Scan for the cell matching the given text and deliver its [x, y] coordinate at center. 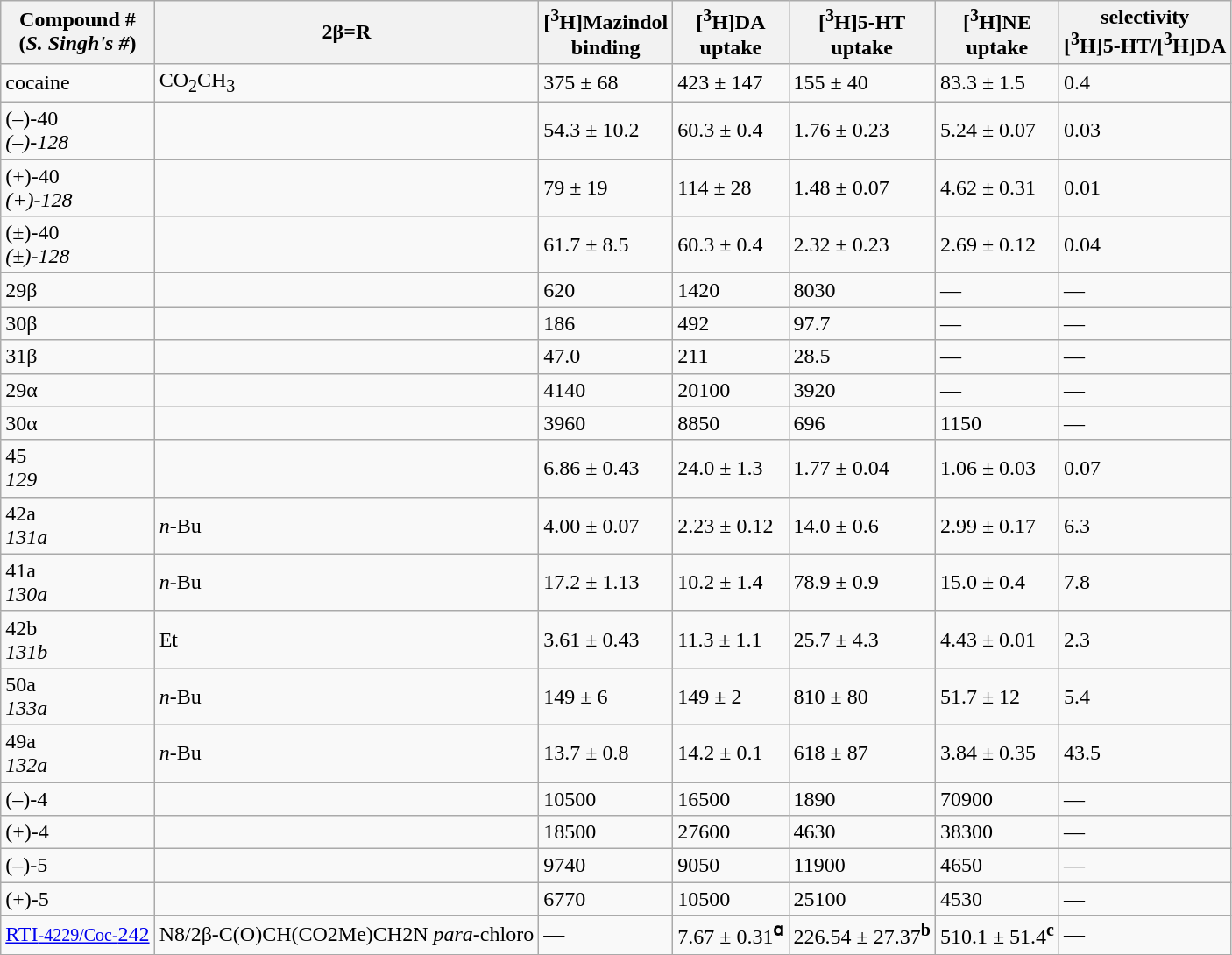
4530 [997, 899]
30α [77, 423]
25100 [862, 899]
618 ± 87 [862, 753]
61.7 ± 8.5 [606, 245]
29α [77, 390]
42a131a [77, 526]
(–)-4 [77, 799]
RTI-4229/Coc-242 [77, 936]
42b131b [77, 640]
(+)-4 [77, 832]
50a133a [77, 696]
(–)-40(–)-128 [77, 131]
114 ± 28 [731, 187]
2.69 ± 0.12 [997, 245]
70900 [997, 799]
492 [731, 323]
28.5 [862, 357]
51.7 ± 12 [997, 696]
78.9 ± 0.9 [862, 582]
3920 [862, 390]
149 ± 2 [731, 696]
18500 [606, 832]
45129 [77, 468]
3.84 ± 0.35 [997, 753]
4630 [862, 832]
0.4 [1144, 82]
97.7 [862, 323]
9050 [731, 866]
2.3 [1144, 640]
4650 [997, 866]
(+)-5 [77, 899]
25.7 ± 4.3 [862, 640]
41a130a [77, 582]
[3H]Mazindolbinding [606, 32]
17.2 ± 1.13 [606, 582]
27600 [731, 832]
5.24 ± 0.07 [997, 131]
14.2 ± 0.1 [731, 753]
15.0 ± 0.4 [997, 582]
(±)-40(±)-128 [77, 245]
10.2 ± 1.4 [731, 582]
8030 [862, 290]
9740 [606, 866]
31β [77, 357]
186 [606, 323]
16500 [731, 799]
8850 [731, 423]
[3H]NEuptake [997, 32]
30β [77, 323]
6770 [606, 899]
5.4 [1144, 696]
1.06 ± 0.03 [997, 468]
810 ± 80 [862, 696]
620 [606, 290]
211 [731, 357]
696 [862, 423]
155 ± 40 [862, 82]
N8/2β-C(O)CH(CO2Me)CH2N para-chloro [347, 936]
510.1 ± 51.4c [997, 936]
43.5 [1144, 753]
226.54 ± 27.37b [862, 936]
Et [347, 640]
3960 [606, 423]
149 ± 6 [606, 696]
4.43 ± 0.01 [997, 640]
4140 [606, 390]
11.3 ± 1.1 [731, 640]
83.3 ± 1.5 [997, 82]
20100 [731, 390]
Compound #(S. Singh's #) [77, 32]
3.61 ± 0.43 [606, 640]
[3H]DAuptake [731, 32]
[3H]5-HTuptake [862, 32]
0.04 [1144, 245]
47.0 [606, 357]
7.8 [1144, 582]
1890 [862, 799]
2β=R [347, 32]
6.86 ± 0.43 [606, 468]
(+)-40(+)-128 [77, 187]
4.62 ± 0.31 [997, 187]
cocaine [77, 82]
423 ± 147 [731, 82]
selectivity[3H]5-HT/[3H]DA [1144, 32]
CO2CH3 [347, 82]
1150 [997, 423]
1.76 ± 0.23 [862, 131]
1.77 ± 0.04 [862, 468]
2.23 ± 0.12 [731, 526]
24.0 ± 1.3 [731, 468]
7.67 ± 0.31ɑ [731, 936]
38300 [997, 832]
13.7 ± 0.8 [606, 753]
49a132a [77, 753]
0.07 [1144, 468]
4.00 ± 0.07 [606, 526]
375 ± 68 [606, 82]
14.0 ± 0.6 [862, 526]
0.03 [1144, 131]
79 ± 19 [606, 187]
1420 [731, 290]
1.48 ± 0.07 [862, 187]
0.01 [1144, 187]
2.99 ± 0.17 [997, 526]
11900 [862, 866]
6.3 [1144, 526]
(–)-5 [77, 866]
54.3 ± 10.2 [606, 131]
29β [77, 290]
2.32 ± 0.23 [862, 245]
